Return the (x, y) coordinate for the center point of the cell that contains the specified text.  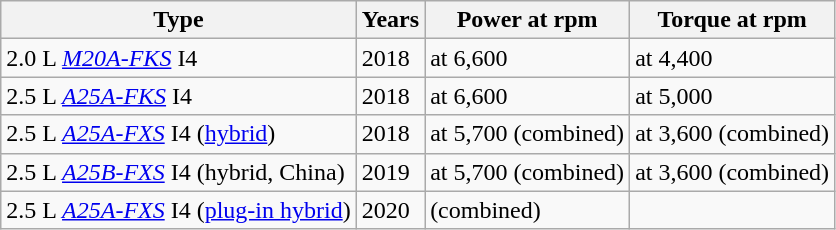
Power at rpm (528, 20)
2.5 L A25A-FXS I4 (hybrid) (178, 134)
at 4,400 (732, 58)
2.0 L M20A-FKS I4 (178, 58)
Torque at rpm (732, 20)
Type (178, 20)
2.5 L A25A-FXS I4 (plug-in hybrid) (178, 210)
Years (390, 20)
(combined) (528, 210)
2020 (390, 210)
at 5,000 (732, 96)
2.5 L A25B-FXS I4 (hybrid, China) (178, 172)
2.5 L A25A-FKS I4 (178, 96)
2019 (390, 172)
